Extract the [X, Y] coordinate from the center of the cell holding the provided text.  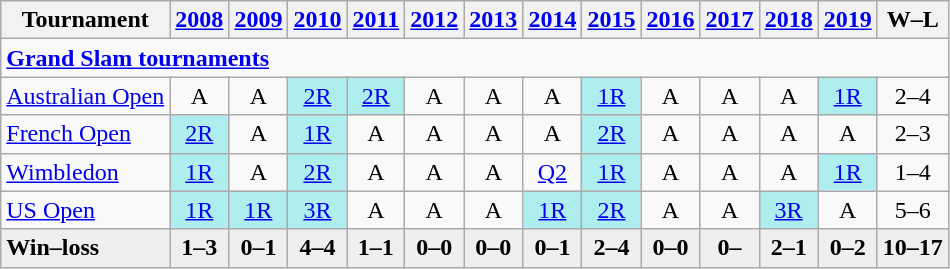
2–1 [788, 248]
2012 [434, 20]
2009 [258, 20]
Win–loss [86, 248]
2–3 [912, 134]
1–3 [200, 248]
2011 [376, 20]
Q2 [552, 172]
2018 [788, 20]
Grand Slam tournaments [475, 58]
0–2 [848, 248]
French Open [86, 134]
US Open [86, 210]
4–4 [318, 248]
2008 [200, 20]
1–1 [376, 248]
2016 [670, 20]
W–L [912, 20]
Wimbledon [86, 172]
2017 [730, 20]
2013 [494, 20]
Tournament [86, 20]
0– [730, 248]
2010 [318, 20]
2019 [848, 20]
1–4 [912, 172]
10–17 [912, 248]
Australian Open [86, 96]
2015 [612, 20]
2014 [552, 20]
5–6 [912, 210]
